From the cell containing the given text, extract its center point as (X, Y) coordinate. 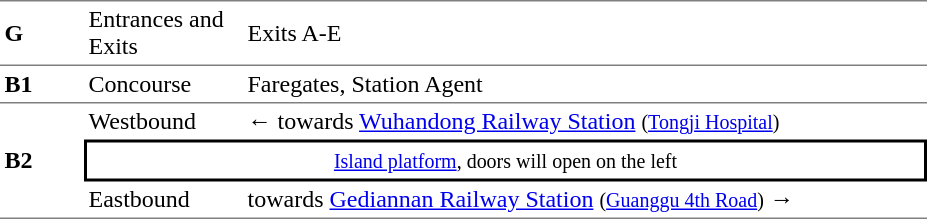
Concourse (164, 84)
← towards Wuhandong Railway Station (Tongji Hospital) (585, 122)
Faregates, Station Agent (585, 84)
B1 (42, 84)
Island platform, doors will open on the left (506, 161)
G (42, 32)
Entrances and Exits (164, 32)
Westbound (164, 122)
Exits A-E (585, 32)
